Determine the (X, Y) coordinate at the center of the cell enclosing the given text.  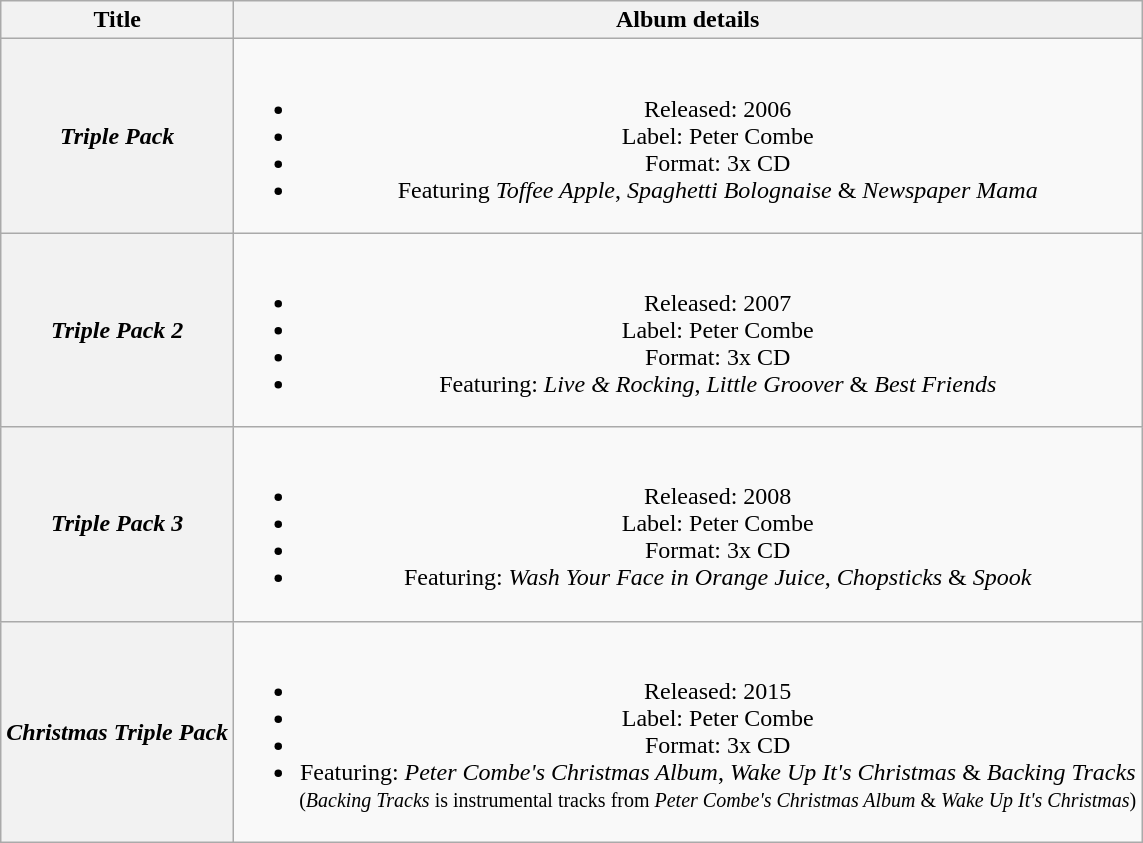
Released: 2006Label: Peter CombeFormat: 3x CDFeaturing Toffee Apple, Spaghetti Bolognaise & Newspaper Mama (688, 136)
Released: 2007Label: Peter CombeFormat: 3x CDFeaturing: Live & Rocking, Little Groover & Best Friends (688, 330)
Album details (688, 20)
Triple Pack 2 (118, 330)
Triple Pack 3 (118, 524)
Triple Pack (118, 136)
Released: 2008Label: Peter CombeFormat: 3x CDFeaturing: Wash Your Face in Orange Juice, Chopsticks & Spook (688, 524)
Title (118, 20)
Christmas Triple Pack (118, 732)
